Return (x, y) of the center of cell containing provided text 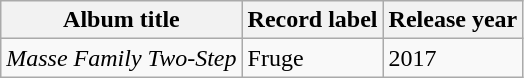
Record label (312, 20)
Masse Family Two-Step (122, 58)
2017 (453, 58)
Release year (453, 20)
Album title (122, 20)
Fruge (312, 58)
